Output the [x, y] coordinate of the center of the cell containing the given text.  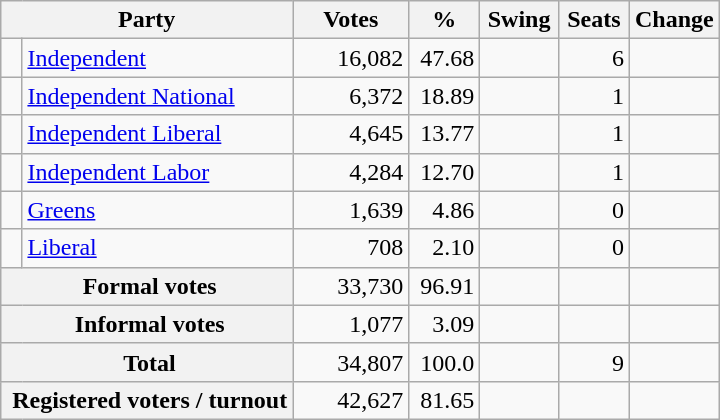
Formal votes [147, 286]
18.89 [444, 96]
42,627 [351, 400]
Total [147, 362]
16,082 [351, 58]
13.77 [444, 134]
1,639 [351, 210]
708 [351, 248]
3.09 [444, 324]
33,730 [351, 286]
81.65 [444, 400]
12.70 [444, 172]
Informal votes [147, 324]
Independent Labor [158, 172]
Independent Liberal [158, 134]
2.10 [444, 248]
96.91 [444, 286]
1,077 [351, 324]
6,372 [351, 96]
Independent National [158, 96]
Greens [158, 210]
Independent [158, 58]
Liberal [158, 248]
34,807 [351, 362]
% [444, 20]
4,284 [351, 172]
Registered voters / turnout [147, 400]
Change [674, 20]
Party [147, 20]
Votes [351, 20]
47.68 [444, 58]
9 [594, 362]
Seats [594, 20]
Swing [520, 20]
100.0 [444, 362]
6 [594, 58]
4.86 [444, 210]
4,645 [351, 134]
